Output the [x, y] coordinate of the center of the cell containing the given text.  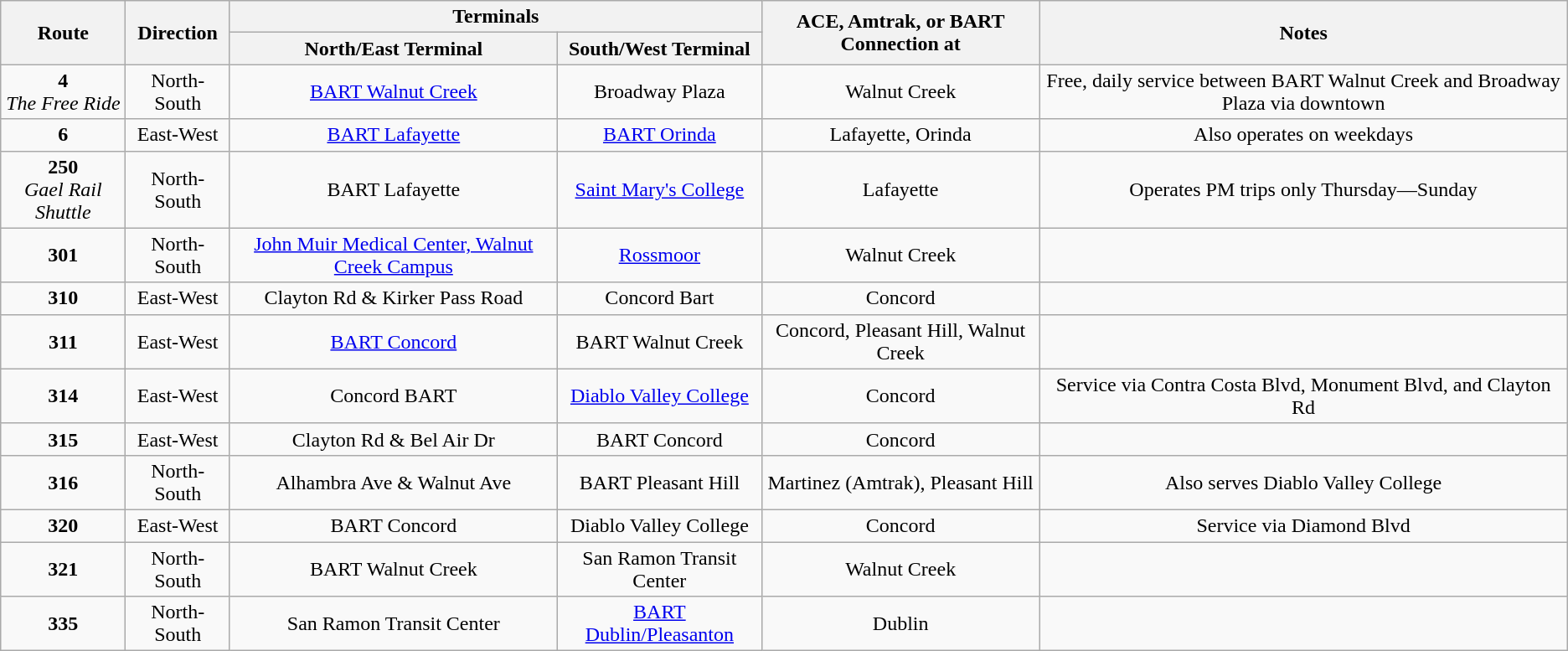
Rossmoor [659, 255]
Route [64, 33]
310 [64, 298]
Clayton Rd & Bel Air Dr [394, 439]
ACE, Amtrak, or BART Connection at [900, 33]
Service via Diamond Blvd [1303, 525]
316 [64, 483]
4The Free Ride [64, 92]
Also serves Diablo Valley College [1303, 483]
Dublin [900, 623]
John Muir Medical Center, Walnut Creek Campus [394, 255]
Direction [178, 33]
BART Dublin/Pleasanton [659, 623]
301 [64, 255]
315 [64, 439]
Martinez (Amtrak), Pleasant Hill [900, 483]
South/West Terminal [659, 49]
311 [64, 342]
Concord, Pleasant Hill, Walnut Creek [900, 342]
Also operates on weekdays [1303, 135]
Free, daily service between BART Walnut Creek and Broadway Plaza via downtown [1303, 92]
Lafayette, Orinda [900, 135]
321 [64, 568]
Notes [1303, 33]
Operates PM trips only Thursday—Sunday [1303, 189]
Concord BART [394, 395]
250Gael Rail Shuttle [64, 189]
320 [64, 525]
Alhambra Ave & Walnut Ave [394, 483]
314 [64, 395]
Concord Bart [659, 298]
Terminals [496, 17]
BART Pleasant Hill [659, 483]
Broadway Plaza [659, 92]
Saint Mary's College [659, 189]
Clayton Rd & Kirker Pass Road [394, 298]
BART Orinda [659, 135]
North/East Terminal [394, 49]
Service via Contra Costa Blvd, Monument Blvd, and Clayton Rd [1303, 395]
335 [64, 623]
Lafayette [900, 189]
6 [64, 135]
